For the text-containing cell, return its midpoint in (x, y) coordinate format. 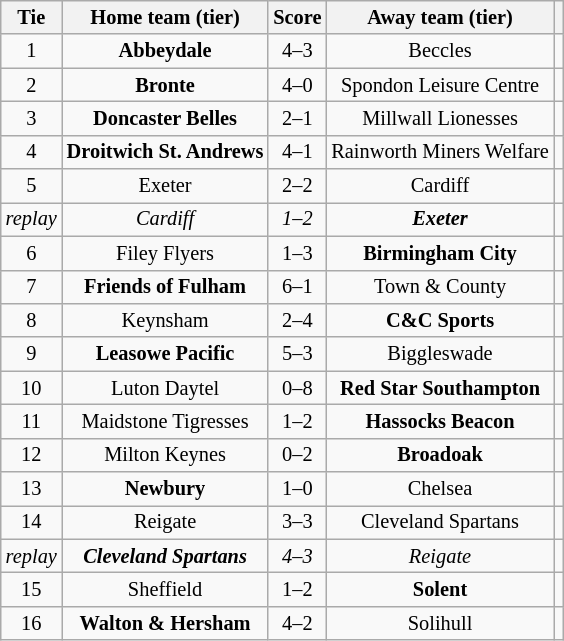
12 (32, 455)
Spondon Leisure Centre (440, 85)
3–3 (297, 522)
6 (32, 253)
4 (32, 152)
Millwall Lionesses (440, 118)
C&C Sports (440, 320)
2 (32, 85)
Leasowe Pacific (166, 354)
Filey Flyers (166, 253)
1–3 (297, 253)
3 (32, 118)
Tie (32, 17)
Maidstone Tigresses (166, 421)
5 (32, 186)
1–0 (297, 489)
0–2 (297, 455)
2–1 (297, 118)
Bronte (166, 85)
8 (32, 320)
Milton Keynes (166, 455)
Broadoak (440, 455)
Red Star Southampton (440, 388)
Solihull (440, 623)
Luton Daytel (166, 388)
Hassocks Beacon (440, 421)
4–1 (297, 152)
Walton & Hersham (166, 623)
2–4 (297, 320)
15 (32, 589)
Away team (tier) (440, 17)
11 (32, 421)
10 (32, 388)
Sheffield (166, 589)
2–2 (297, 186)
Score (297, 17)
4–2 (297, 623)
Birmingham City (440, 253)
5–3 (297, 354)
Town & County (440, 287)
13 (32, 489)
0–8 (297, 388)
Biggleswade (440, 354)
14 (32, 522)
Abbeydale (166, 51)
4–0 (297, 85)
Beccles (440, 51)
1 (32, 51)
Droitwich St. Andrews (166, 152)
Rainworth Miners Welfare (440, 152)
Solent (440, 589)
9 (32, 354)
6–1 (297, 287)
Newbury (166, 489)
Keynsham (166, 320)
7 (32, 287)
Chelsea (440, 489)
Home team (tier) (166, 17)
Doncaster Belles (166, 118)
Friends of Fulham (166, 287)
16 (32, 623)
